Find where the given text appears and provide that cell's center as [x, y] coordinate. 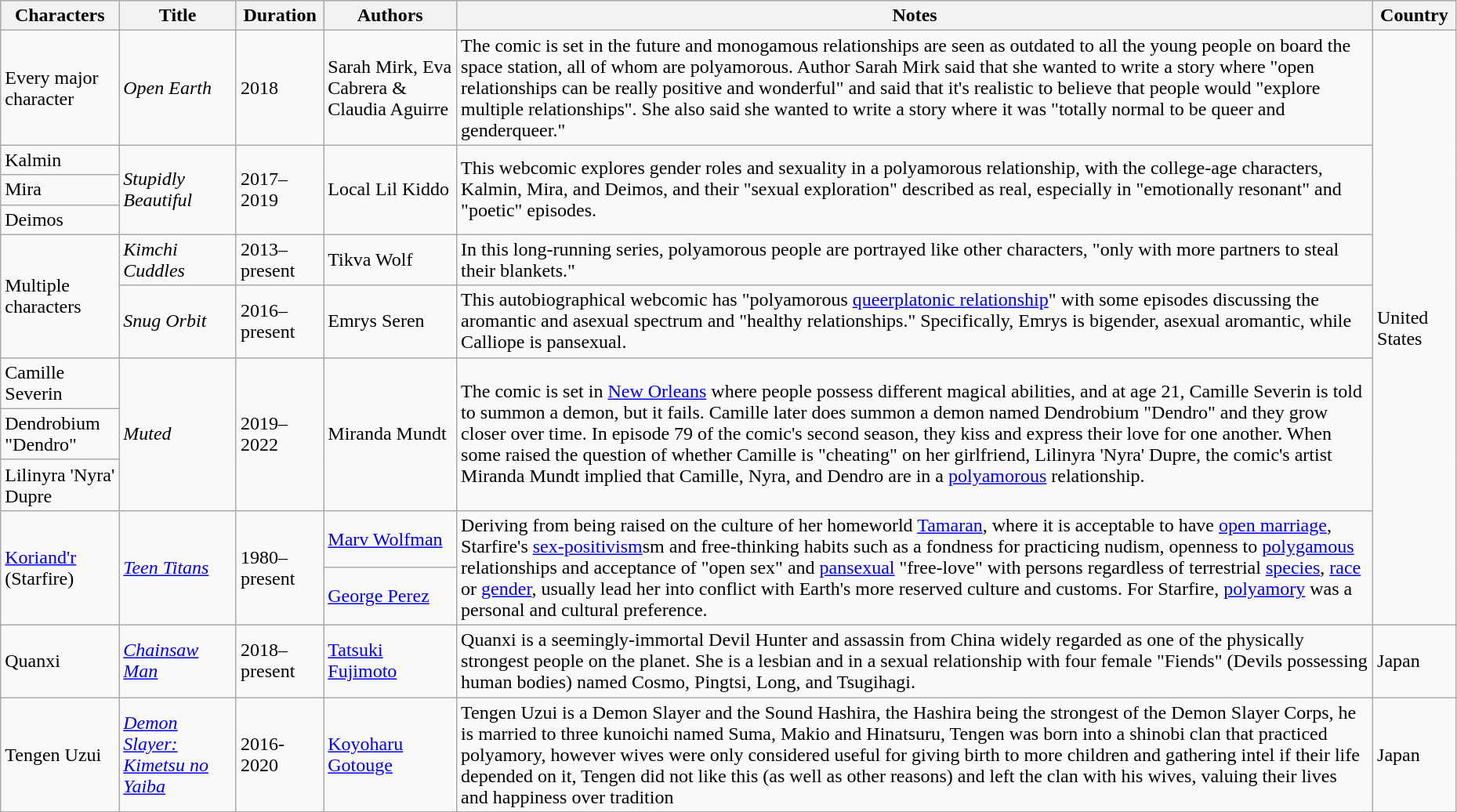
Camille Severin [60, 382]
Marv Wolfman [390, 539]
Tatsuki Fujimoto [390, 661]
Koriand'r (Starfire) [60, 567]
Stupidly Beautiful [178, 190]
In this long-running series, polyamorous people are portrayed like other characters, "only with more partners to steal their blankets." [915, 260]
Snug Orbit [178, 321]
2013–present [279, 260]
Sarah Mirk, Eva Cabrera & Claudia Aguirre [390, 88]
Demon Slayer: Kimetsu no Yaiba [178, 755]
Multiple characters [60, 296]
Duration [279, 16]
Emrys Seren [390, 321]
Characters [60, 16]
Chainsaw Man [178, 661]
2016-2020 [279, 755]
Mira [60, 190]
Lilinyra 'Nyra' Dupre [60, 484]
1980–present [279, 567]
Dendrobium "Dendro" [60, 434]
Tikva Wolf [390, 260]
Tengen Uzui [60, 755]
Local Lil Kiddo [390, 190]
Kalmin [60, 160]
Title [178, 16]
2018 [279, 88]
Koyoharu Gotouge [390, 755]
2016–present [279, 321]
Open Earth [178, 88]
Miranda Mundt [390, 434]
Deimos [60, 219]
Quanxi [60, 661]
Kimchi Cuddles [178, 260]
United States [1415, 328]
Teen Titans [178, 567]
2019–2022 [279, 434]
George Perez [390, 596]
Every major character [60, 88]
Muted [178, 434]
Country [1415, 16]
Notes [915, 16]
2018–present [279, 661]
2017–2019 [279, 190]
Authors [390, 16]
